Extract the (x, y) coordinate from the center of the cell holding the provided text.  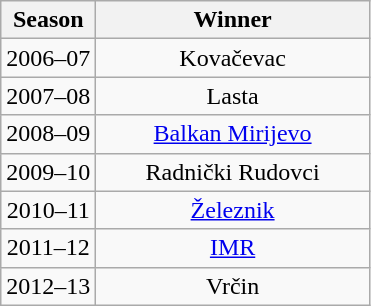
Balkan Mirijevo (233, 134)
2009–10 (48, 172)
2008–09 (48, 134)
Lasta (233, 96)
2006–07 (48, 58)
2011–12 (48, 248)
IMR (233, 248)
Kovačevac (233, 58)
2012–13 (48, 286)
2010–11 (48, 210)
2007–08 (48, 96)
Season (48, 20)
Železnik (233, 210)
Radnički Rudovci (233, 172)
Winner (233, 20)
Vrčin (233, 286)
